Provide the (X, Y) coordinate of the cell's center where the given text is located.  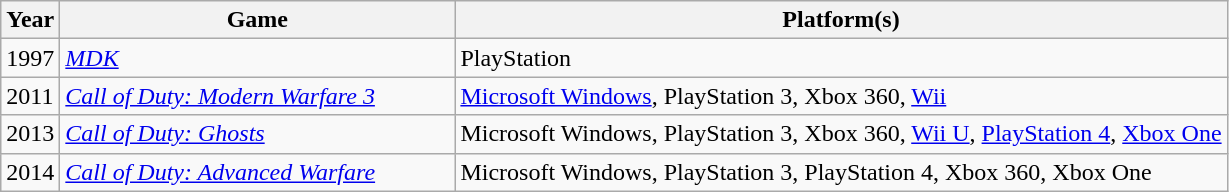
Microsoft Windows, PlayStation 3, Xbox 360, Wii U, PlayStation 4, Xbox One (841, 134)
Game (258, 20)
MDK (258, 58)
PlayStation (841, 58)
2011 (30, 96)
Call of Duty: Ghosts (258, 134)
Call of Duty: Advanced Warfare (258, 172)
Platform(s) (841, 20)
2014 (30, 172)
1997 (30, 58)
Microsoft Windows, PlayStation 3, PlayStation 4, Xbox 360, Xbox One (841, 172)
Call of Duty: Modern Warfare 3 (258, 96)
2013 (30, 134)
Year (30, 20)
Microsoft Windows, PlayStation 3, Xbox 360, Wii (841, 96)
